Detect which cell encompasses the target text, then output its [x, y] center coordinate. 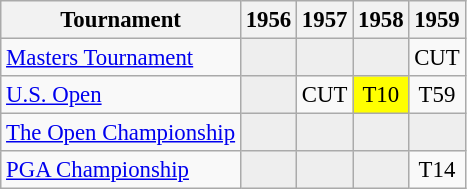
T59 [437, 95]
T14 [437, 170]
Tournament [121, 20]
1957 [325, 20]
1959 [437, 20]
PGA Championship [121, 170]
U.S. Open [121, 95]
Masters Tournament [121, 58]
1958 [381, 20]
1956 [268, 20]
The Open Championship [121, 133]
T10 [381, 95]
